Return (x, y) of the center of cell containing provided text 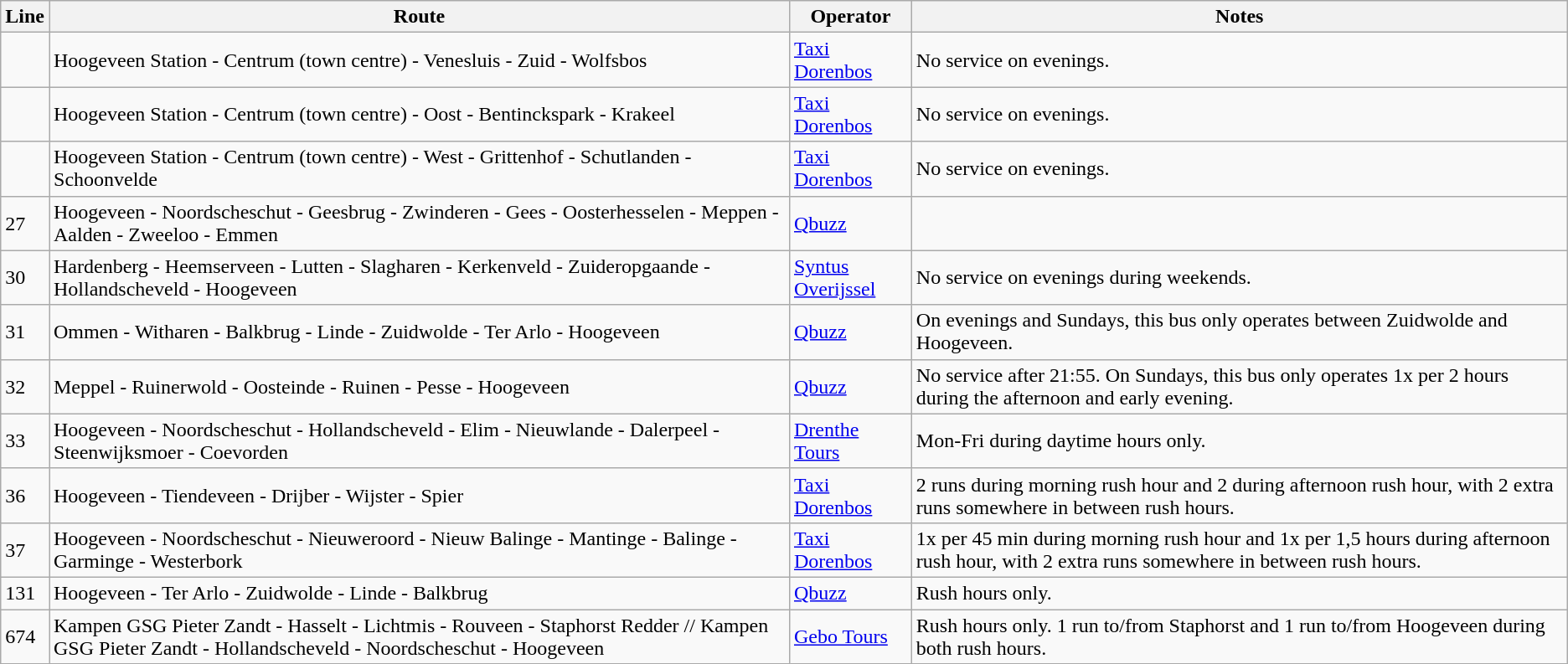
Operator (850, 17)
Hoogeveen - Noordscheschut - Geesbrug - Zwinderen - Gees - Oosterhesselen - Meppen - Aalden - Zweeloo - Emmen (419, 223)
Hoogeveen Station - Centrum (town centre) - West - Grittenhof - Schutlanden - Schoonvelde (419, 169)
Meppel - Ruinerwold - Oosteinde - Ruinen - Pesse - Hoogeveen (419, 387)
Route (419, 17)
Drenthe Tours (850, 440)
31 (25, 332)
Rush hours only. 1 run to/from Staphorst and 1 run to/from Hoogeveen during both rush hours. (1240, 636)
Mon-Fri during daytime hours only. (1240, 440)
No service on evenings during weekends. (1240, 278)
32 (25, 387)
Hoogeveen Station - Centrum (town centre) - Venesluis - Zuid - Wolfsbos (419, 60)
33 (25, 440)
131 (25, 593)
Rush hours only. (1240, 593)
Hoogeveen - Ter Arlo - Zuidwolde - Linde - Balkbrug (419, 593)
Kampen GSG Pieter Zandt - Hasselt - Lichtmis - Rouveen - Staphorst Redder // Kampen GSG Pieter Zandt - Hollandscheveld - Noordscheschut - Hoogeveen (419, 636)
Hoogeveen - Tiendeveen - Drijber - Wijster - Spier (419, 496)
Line (25, 17)
1x per 45 min during morning rush hour and 1x per 1,5 hours during afternoon rush hour, with 2 extra runs somewhere in between rush hours. (1240, 549)
Syntus Overijssel (850, 278)
36 (25, 496)
On evenings and Sundays, this bus only operates between Zuidwolde and Hoogeveen. (1240, 332)
Notes (1240, 17)
Hoogeveen - Noordscheschut - Nieuweroord - Nieuw Balinge - Mantinge - Balinge - Garminge - Westerbork (419, 549)
Ommen - Witharen - Balkbrug - Linde - Zuidwolde - Ter Arlo - Hoogeveen (419, 332)
No service after 21:55. On Sundays, this bus only operates 1x per 2 hours during the afternoon and early evening. (1240, 387)
30 (25, 278)
27 (25, 223)
37 (25, 549)
2 runs during morning rush hour and 2 during afternoon rush hour, with 2 extra runs somewhere in between rush hours. (1240, 496)
Hoogeveen - Noordscheschut - Hollandscheveld - Elim - Nieuwlande - Dalerpeel - Steenwijksmoer - Coevorden (419, 440)
Gebo Tours (850, 636)
Hoogeveen Station - Centrum (town centre) - Oost - Bentinckspark - Krakeel (419, 114)
Hardenberg - Heemserveen - Lutten - Slagharen - Kerkenveld - Zuideropgaande - Hollandscheveld - Hoogeveen (419, 278)
674 (25, 636)
